Output the (X, Y) coordinate of the center of the cell containing the given text.  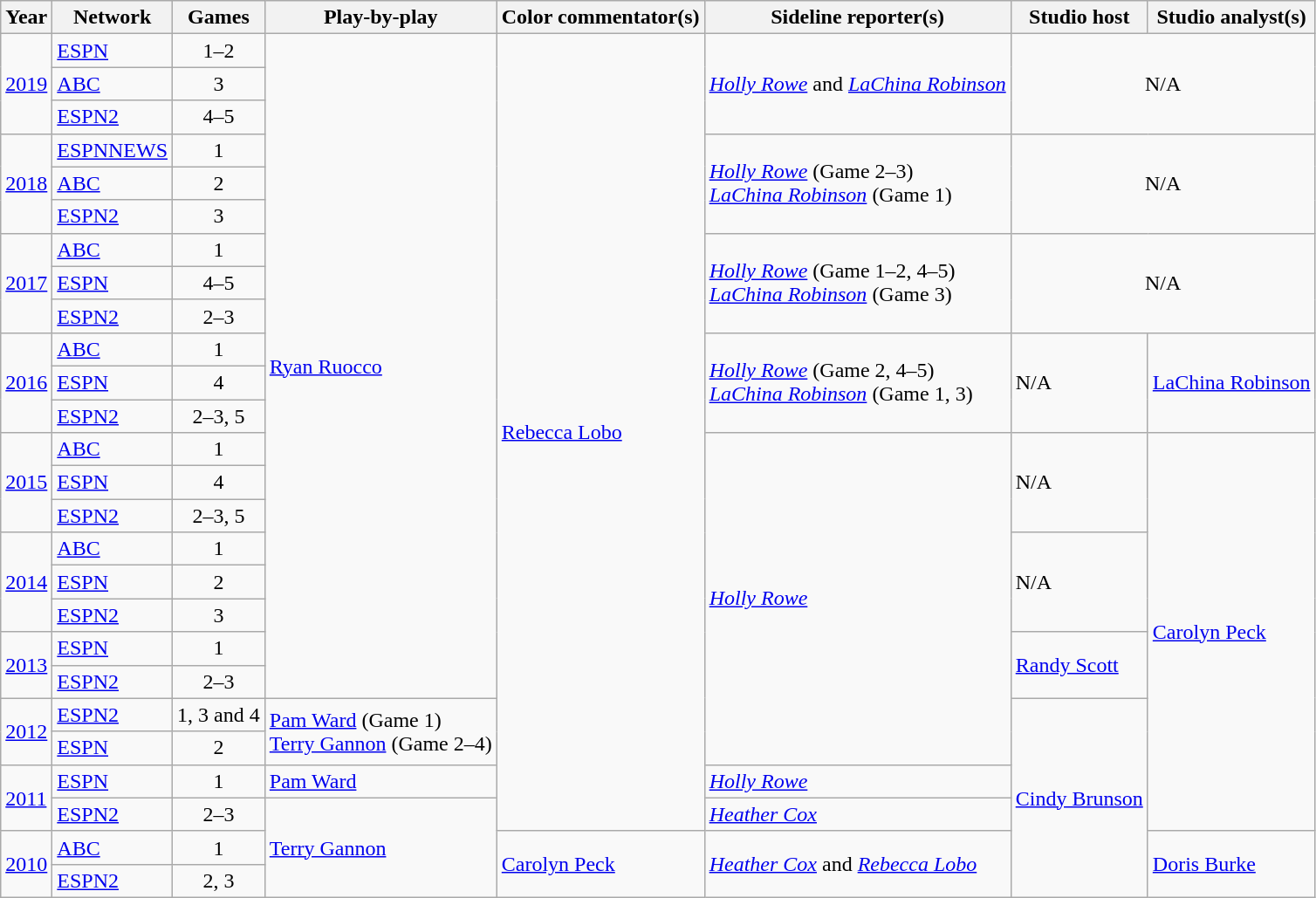
Network (113, 17)
Heather Cox and Rebecca Lobo (857, 864)
1–2 (219, 51)
2012 (26, 731)
1, 3 and 4 (219, 715)
Play-by-play (380, 17)
Year (26, 17)
Terry Gannon (380, 847)
Doris Burke (1231, 864)
2018 (26, 183)
Studio host (1079, 17)
2015 (26, 483)
2019 (26, 84)
Studio analyst(s) (1231, 17)
Holly Rowe (Game 1–2, 4–5)LaChina Robinson (Game 3) (857, 283)
2013 (26, 665)
Holly Rowe (Game 2, 4–5)LaChina Robinson (Game 1, 3) (857, 382)
Color commentator(s) (600, 17)
ESPNNEWS (113, 150)
Games (219, 17)
2011 (26, 798)
Cindy Brunson (1079, 798)
2014 (26, 582)
Holly Rowe and LaChina Robinson (857, 84)
LaChina Robinson (1231, 382)
Sideline reporter(s) (857, 17)
2016 (26, 382)
Ryan Ruocco (380, 367)
Pam Ward (380, 781)
Holly Rowe (Game 2–3)LaChina Robinson (Game 1) (857, 183)
2, 3 (219, 881)
Pam Ward (Game 1)Terry Gannon (Game 2–4) (380, 731)
2017 (26, 283)
2010 (26, 864)
Randy Scott (1079, 665)
Rebecca Lobo (600, 433)
Heather Cox (857, 814)
